Locate the cell with the specified text and output its (X, Y) center coordinate. 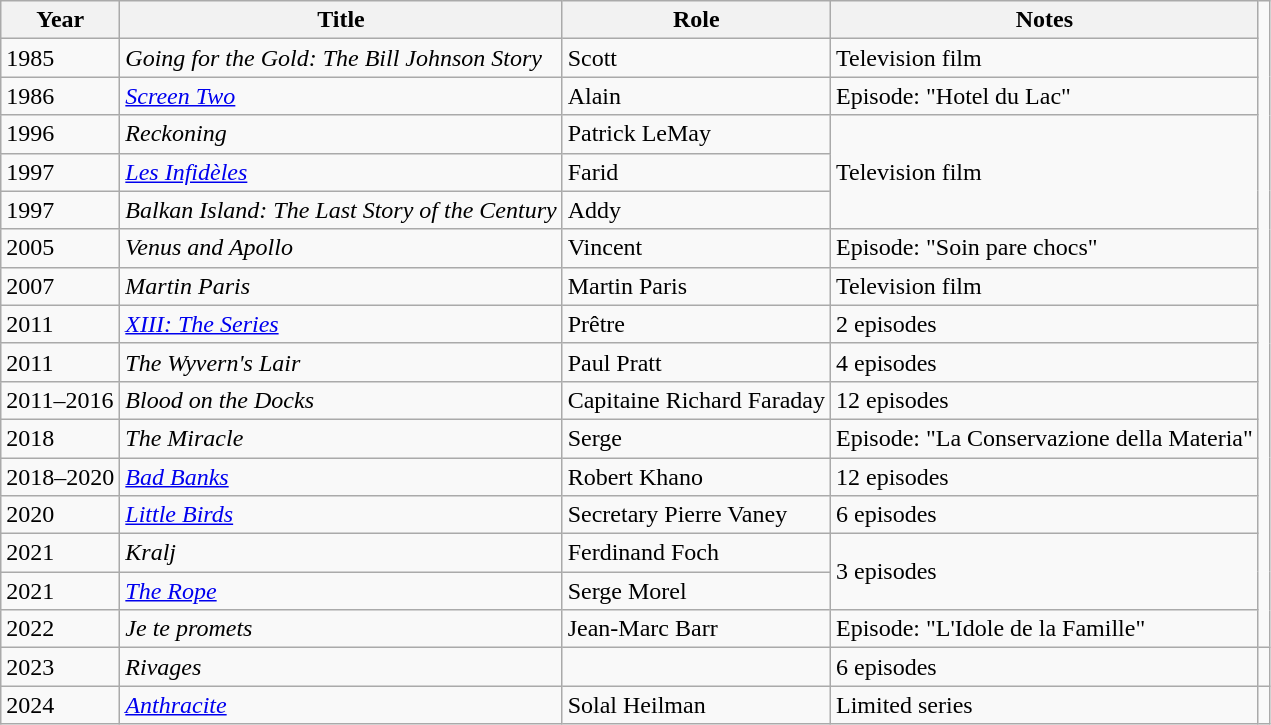
Notes (1044, 20)
Title (341, 20)
4 episodes (1044, 362)
Ferdinand Foch (696, 553)
Blood on the Docks (341, 400)
2018 (60, 438)
1985 (60, 58)
Secretary Pierre Vaney (696, 515)
1986 (60, 96)
Venus and Apollo (341, 248)
Jean-Marc Barr (696, 629)
2007 (60, 286)
Role (696, 20)
Capitaine Richard Faraday (696, 400)
2020 (60, 515)
Les Infidèles (341, 172)
The Miracle (341, 438)
2023 (60, 667)
Vincent (696, 248)
2018–2020 (60, 477)
Bad Banks (341, 477)
Anthracite (341, 705)
3 episodes (1044, 572)
Going for the Gold: The Bill Johnson Story (341, 58)
Episode: "L'Idole de la Famille" (1044, 629)
Serge (696, 438)
2024 (60, 705)
Episode: "Hotel du Lac" (1044, 96)
Little Birds (341, 515)
Year (60, 20)
2005 (60, 248)
Prêtre (696, 324)
2 episodes (1044, 324)
The Wyvern's Lair (341, 362)
Paul Pratt (696, 362)
Rivages (341, 667)
Farid (696, 172)
2022 (60, 629)
Serge Morel (696, 591)
Robert Khano (696, 477)
1996 (60, 134)
Episode: "La Conservazione della Materia" (1044, 438)
Balkan Island: The Last Story of the Century (341, 210)
Solal Heilman (696, 705)
2011–2016 (60, 400)
Alain (696, 96)
XIII: The Series (341, 324)
Reckoning (341, 134)
Patrick LeMay (696, 134)
Kralj (341, 553)
Limited series (1044, 705)
Episode: "Soin pare chocs" (1044, 248)
Je te promets (341, 629)
Screen Two (341, 96)
Addy (696, 210)
The Rope (341, 591)
Scott (696, 58)
